Identify which cell holds the provided text, then report its (X, Y) central coordinate. 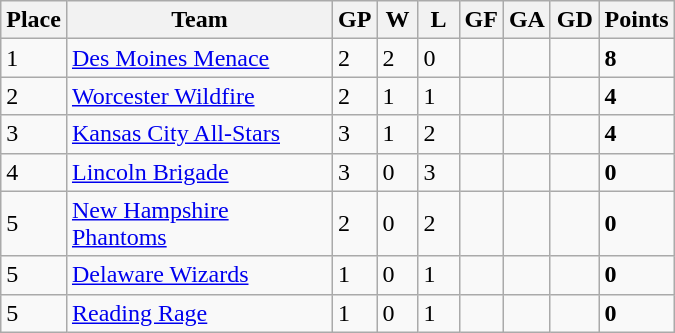
Des Moines Menace (199, 58)
8 (636, 58)
Kansas City All-Stars (199, 134)
L (438, 20)
GA (526, 20)
New Hampshire Phantoms (199, 224)
Points (636, 20)
Delaware Wizards (199, 275)
Worcester Wildfire (199, 96)
Lincoln Brigade (199, 172)
Team (199, 20)
W (398, 20)
Place (34, 20)
GF (481, 20)
GP (355, 20)
Reading Rage (199, 313)
GD (574, 20)
